Capture the cell that displays the provided text and extract its (x, y) central coordinate. 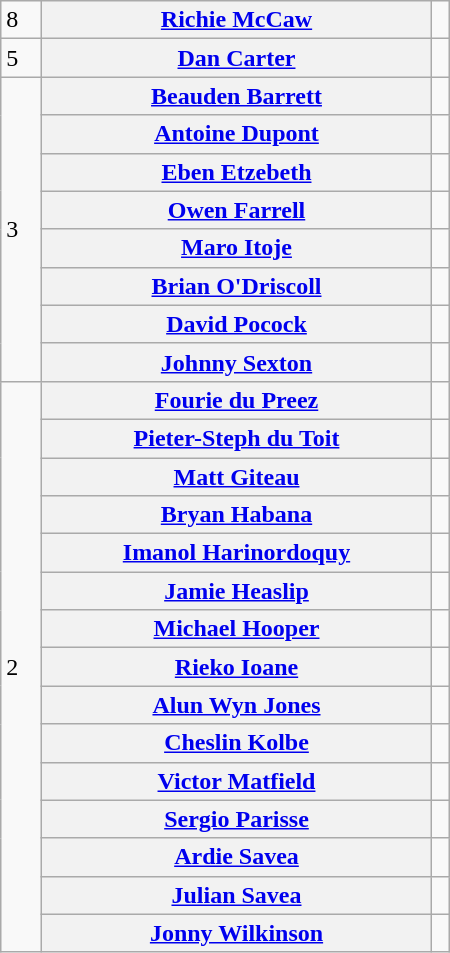
Maro Itoje (236, 248)
Owen Farrell (236, 210)
Richie McCaw (236, 20)
Cheslin Kolbe (236, 743)
Beauden Barrett (236, 96)
8 (22, 20)
Bryan Habana (236, 515)
Fourie du Preez (236, 400)
Dan Carter (236, 58)
2 (22, 666)
Eben Etzebeth (236, 172)
5 (22, 58)
Johnny Sexton (236, 362)
Julian Savea (236, 895)
Brian O'Driscoll (236, 286)
Jonny Wilkinson (236, 933)
Rieko Ioane (236, 667)
Michael Hooper (236, 629)
Pieter-Steph du Toit (236, 438)
Matt Giteau (236, 477)
Imanol Harinordoquy (236, 553)
Victor Matfield (236, 781)
Sergio Parisse (236, 819)
Ardie Savea (236, 857)
Alun Wyn Jones (236, 705)
3 (22, 229)
Jamie Heaslip (236, 591)
Antoine Dupont (236, 134)
David Pocock (236, 324)
